Extract the [X, Y] coordinate from the center of the cell holding the provided text.  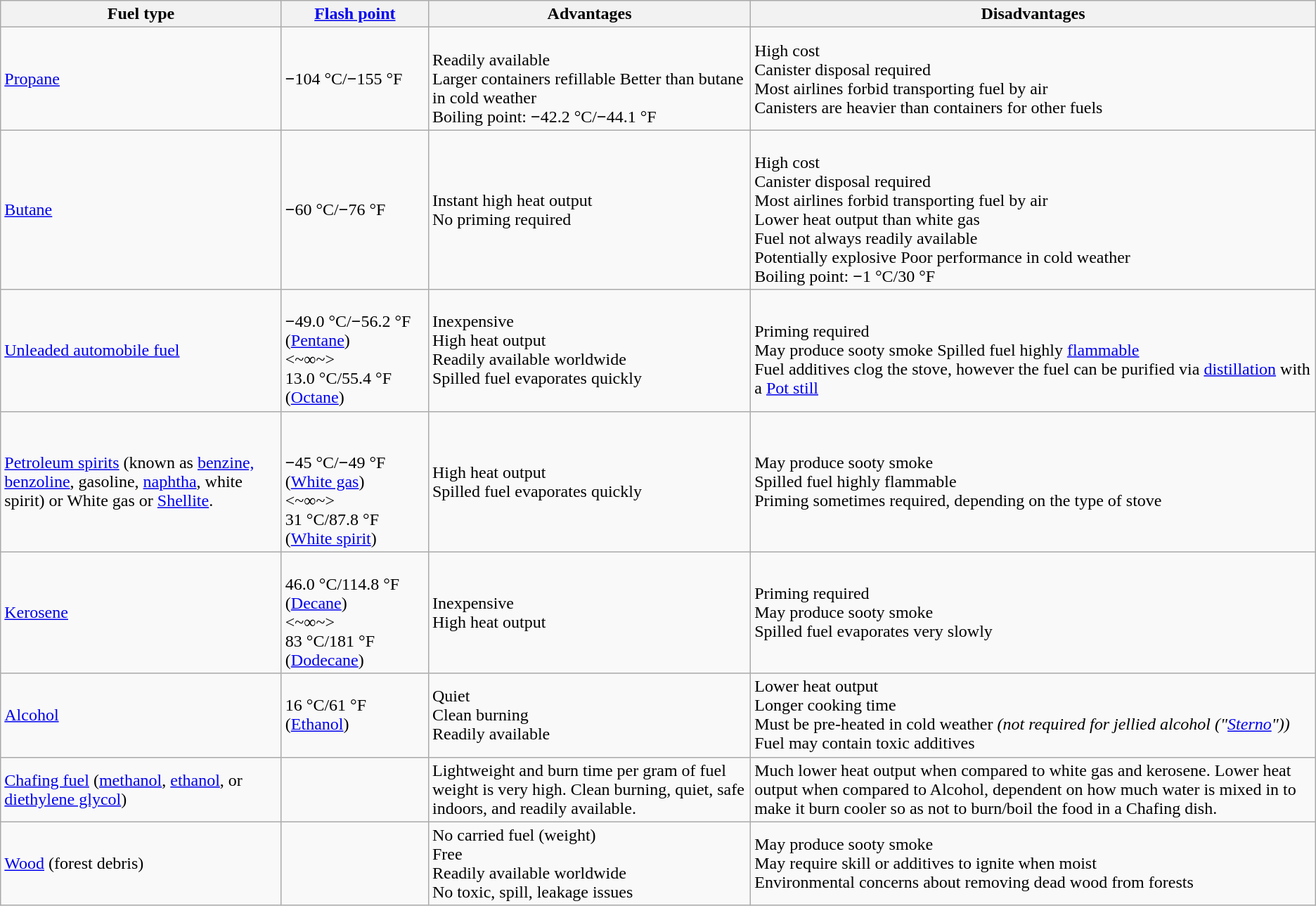
InexpensiveHigh heat output [589, 613]
−45 °C/−49 °F (White gas) <~∞~> 31 °C/87.8 °F (White spirit) [354, 481]
Instant high heat outputNo priming required [589, 209]
−49.0 °C/−56.2 °F (Pentane) <~∞~> 13.0 °C/55.4 °F (Octane) [354, 350]
QuietClean burningReadily available [589, 716]
Fuel type [141, 14]
Advantages [589, 14]
−60 °C/−76 °F [354, 209]
High heat outputSpilled fuel evaporates quickly [589, 481]
Wood (forest debris) [141, 863]
Lightweight and burn time per gram of fuel weight is very high. Clean burning, quiet, safe indoors, and readily available. [589, 789]
−104 °C/−155 °F [354, 79]
16 °C/61 °F (Ethanol) [354, 716]
May produce sooty smokeSpilled fuel highly flammablePriming sometimes required, depending on the type of stove [1033, 481]
InexpensiveHigh heat outputReadily available worldwideSpilled fuel evaporates quickly [589, 350]
May produce sooty smokeMay require skill or additives to ignite when moistEnvironmental concerns about removing dead wood from forests [1033, 863]
Butane [141, 209]
46.0 °C/114.8 °F (Decane) <~∞~> 83 °C/181 °F (Dodecane) [354, 613]
Lower heat outputLonger cooking time Must be pre-heated in cold weather (not required for jellied alcohol ("Sterno"))Fuel may contain toxic additives [1033, 716]
Priming requiredMay produce sooty smokeSpilled fuel evaporates very slowly [1033, 613]
Chafing fuel (methanol, ethanol, or diethylene glycol) [141, 789]
Petroleum spirits (known as benzine, benzoline, gasoline, naphtha, white spirit) or White gas or Shellite. [141, 481]
High costCanister disposal requiredMost airlines forbid transporting fuel by airCanisters are heavier than containers for other fuels [1033, 79]
Unleaded automobile fuel [141, 350]
Readily available Larger containers refillable Better than butane in cold weather Boiling point: −42.2 °C/−44.1 °F [589, 79]
Alcohol [141, 716]
No carried fuel (weight)FreeReadily available worldwideNo toxic, spill, leakage issues [589, 863]
Kerosene [141, 613]
Propane [141, 79]
Disadvantages [1033, 14]
Flash point [354, 14]
